Locate the cell with the specified text and output its [x, y] center coordinate. 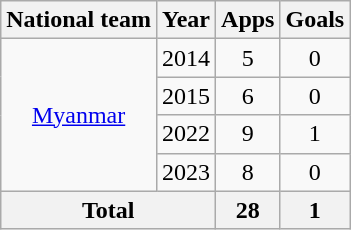
6 [248, 96]
28 [248, 210]
National team [79, 20]
2015 [186, 96]
Year [186, 20]
9 [248, 134]
2022 [186, 134]
Myanmar [79, 115]
2023 [186, 172]
2014 [186, 58]
5 [248, 58]
Goals [315, 20]
Total [108, 210]
Apps [248, 20]
8 [248, 172]
